For the text-containing cell, return its midpoint in (X, Y) coordinate format. 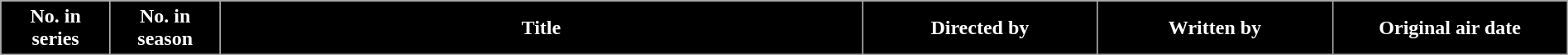
No. inseason (165, 28)
Directed by (980, 28)
Written by (1215, 28)
Title (541, 28)
No. inseries (56, 28)
Original air date (1450, 28)
